From the cell containing the given text, extract its center point as (x, y) coordinate. 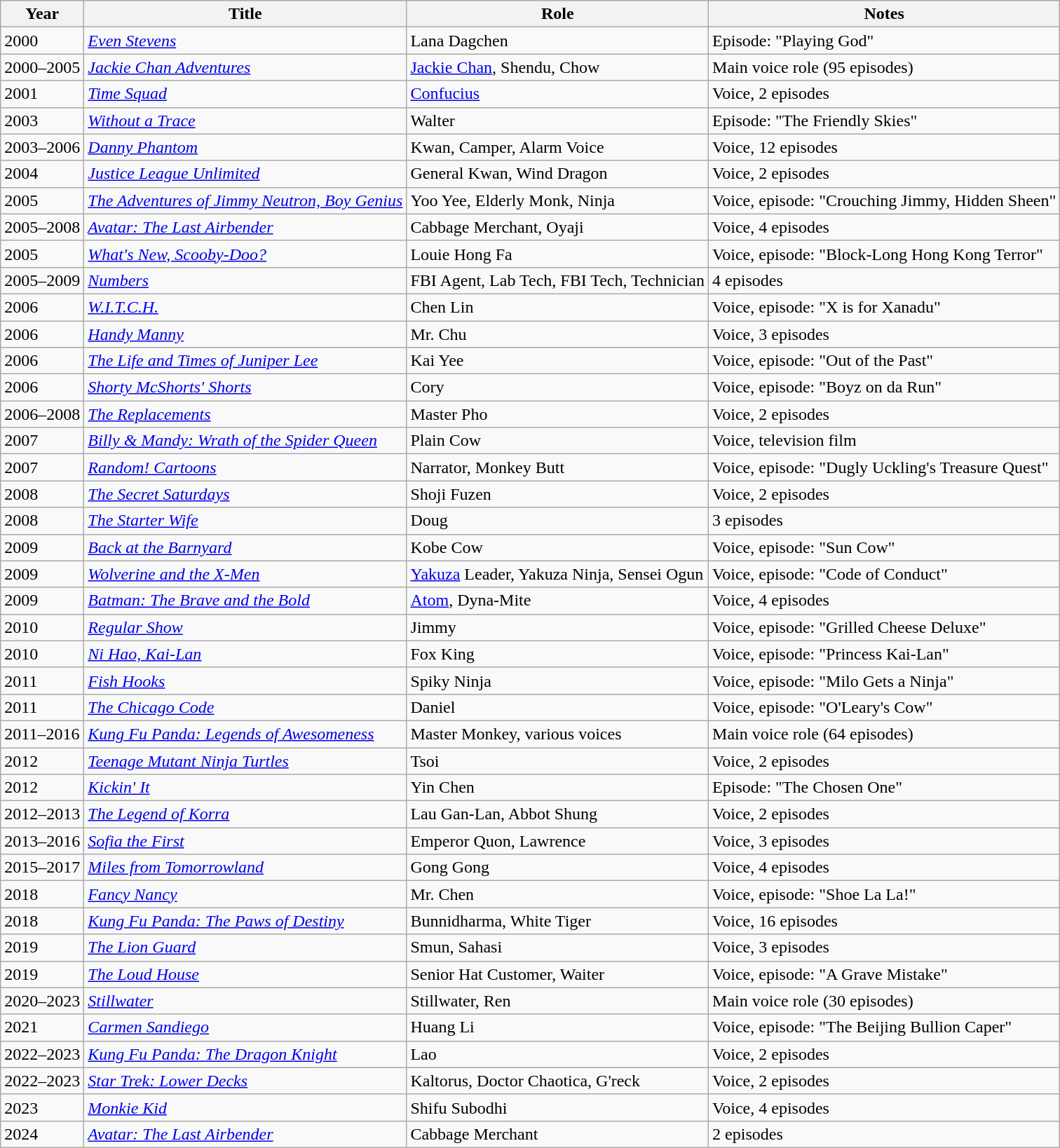
Shoji Fuzen (558, 494)
Master Monkey, various voices (558, 734)
2003–2006 (42, 147)
Voice, episode: "Dugly Uckling's Treasure Quest" (885, 467)
Kung Fu Panda: The Paws of Destiny (245, 921)
Jackie Chan, Shendu, Chow (558, 67)
Cory (558, 388)
4 episodes (885, 280)
Voice, episode: "Crouching Jimmy, Hidden Sheen" (885, 200)
2005–2008 (42, 227)
Danny Phantom (245, 147)
Main voice role (30 episodes) (885, 1001)
Fancy Nancy (245, 894)
Master Pho (558, 414)
Senior Hat Customer, Waiter (558, 974)
Handy Manny (245, 334)
Even Stevens (245, 41)
Kaltorus, Doctor Chaotica, G'reck (558, 1081)
Star Trek: Lower Decks (245, 1081)
Role (558, 14)
Cabbage Merchant, Oyaji (558, 227)
The Lion Guard (245, 948)
Regular Show (245, 627)
2 episodes (885, 1134)
Mr. Chu (558, 334)
Episode: "Playing God" (885, 41)
Walter (558, 121)
Voice, episode: "A Grave Mistake" (885, 974)
Stillwater (245, 1001)
Emperor Quon, Lawrence (558, 841)
2006–2008 (42, 414)
Smun, Sahasi (558, 948)
Kobe Cow (558, 547)
2003 (42, 121)
2004 (42, 174)
Confucius (558, 94)
Kung Fu Panda: Legends of Awesomeness (245, 734)
Wolverine and the X-Men (245, 574)
Lana Dagchen (558, 41)
Bunnidharma, White Tiger (558, 921)
Sofia the First (245, 841)
Voice, episode: "O'Leary's Cow" (885, 707)
Spiky Ninja (558, 681)
Lao (558, 1054)
Daniel (558, 707)
Billy & Mandy: Wrath of the Spider Queen (245, 441)
Jimmy (558, 627)
Stillwater, Ren (558, 1001)
Shifu Subodhi (558, 1107)
2011–2016 (42, 734)
Fish Hooks (245, 681)
Chen Lin (558, 307)
Year (42, 14)
Voice, 12 episodes (885, 147)
Main voice role (95 episodes) (885, 67)
Back at the Barnyard (245, 547)
Numbers (245, 280)
Huang Li (558, 1027)
Voice, episode: "Shoe La La!" (885, 894)
Justice League Unlimited (245, 174)
Notes (885, 14)
Yakuza Leader, Yakuza Ninja, Sensei Ogun (558, 574)
Kwan, Camper, Alarm Voice (558, 147)
2000 (42, 41)
2001 (42, 94)
Voice, episode: "X is for Xanadu" (885, 307)
The Secret Saturdays (245, 494)
Kickin' It (245, 788)
2005–2009 (42, 280)
2024 (42, 1134)
Jackie Chan Adventures (245, 67)
Voice, episode: "Out of the Past" (885, 361)
Teenage Mutant Ninja Turtles (245, 760)
Mr. Chen (558, 894)
Main voice role (64 episodes) (885, 734)
Voice, episode: "Sun Cow" (885, 547)
Voice, episode: "Block-Long Hong Kong Terror" (885, 254)
W.I.T.C.H. (245, 307)
Atom, Dyna-Mite (558, 601)
Without a Trace (245, 121)
Voice, 16 episodes (885, 921)
Time Squad (245, 94)
Kai Yee (558, 361)
Plain Cow (558, 441)
2021 (42, 1027)
Voice, episode: "Grilled Cheese Deluxe" (885, 627)
Fox King (558, 654)
2013–2016 (42, 841)
The Loud House (245, 974)
Voice, episode: "Boyz on da Run" (885, 388)
The Adventures of Jimmy Neutron, Boy Genius (245, 200)
FBI Agent, Lab Tech, FBI Tech, Technician (558, 280)
The Starter Wife (245, 521)
Cabbage Merchant (558, 1134)
What's New, Scooby-Doo? (245, 254)
Monkie Kid (245, 1107)
2012–2013 (42, 814)
Yoo Yee, Elderly Monk, Ninja (558, 200)
Lau Gan-Lan, Abbot Shung (558, 814)
Voice, episode: "The Beijing Bullion Caper" (885, 1027)
Shorty McShorts' Shorts (245, 388)
Kung Fu Panda: The Dragon Knight (245, 1054)
2023 (42, 1107)
Louie Hong Fa (558, 254)
Narrator, Monkey Butt (558, 467)
Batman: The Brave and the Bold (245, 601)
2015–2017 (42, 868)
The Legend of Korra (245, 814)
Yin Chen (558, 788)
Voice, episode: "Milo Gets a Ninja" (885, 681)
2020–2023 (42, 1001)
The Life and Times of Juniper Lee (245, 361)
Voice, television film (885, 441)
Voice, episode: "Code of Conduct" (885, 574)
Random! Cartoons (245, 467)
The Replacements (245, 414)
The Chicago Code (245, 707)
Episode: "The Chosen One" (885, 788)
2000–2005 (42, 67)
Title (245, 14)
Episode: "The Friendly Skies" (885, 121)
Voice, episode: "Princess Kai-Lan" (885, 654)
Ni Hao, Kai-Lan (245, 654)
Doug (558, 521)
Tsoi (558, 760)
3 episodes (885, 521)
Carmen Sandiego (245, 1027)
Miles from Tomorrowland (245, 868)
Gong Gong (558, 868)
General Kwan, Wind Dragon (558, 174)
